Locate the cell with the specified text and output its [X, Y] center coordinate. 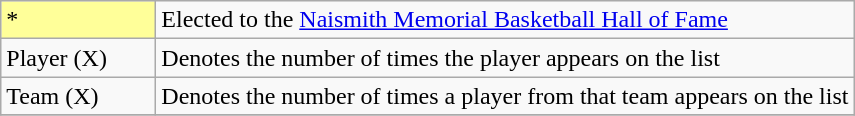
* [78, 20]
Player (X) [78, 58]
Elected to the Naismith Memorial Basketball Hall of Fame [505, 20]
Denotes the number of times the player appears on the list [505, 58]
Team (X) [78, 96]
Denotes the number of times a player from that team appears on the list [505, 96]
